For the text-containing cell, return its midpoint in (X, Y) coordinate format. 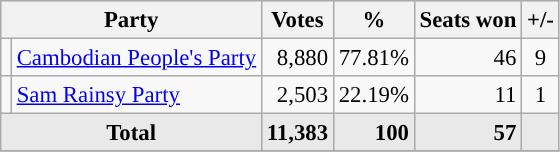
2,503 (297, 95)
Party (132, 20)
11 (468, 95)
100 (374, 133)
57 (468, 133)
8,880 (297, 58)
Votes (297, 20)
46 (468, 58)
77.81% (374, 58)
Seats won (468, 20)
Cambodian People's Party (136, 58)
Sam Rainsy Party (136, 95)
+/- (541, 20)
9 (541, 58)
1 (541, 95)
Total (132, 133)
% (374, 20)
11,383 (297, 133)
22.19% (374, 95)
